Determine the [x, y] coordinate at the center of the cell enclosing the given text.  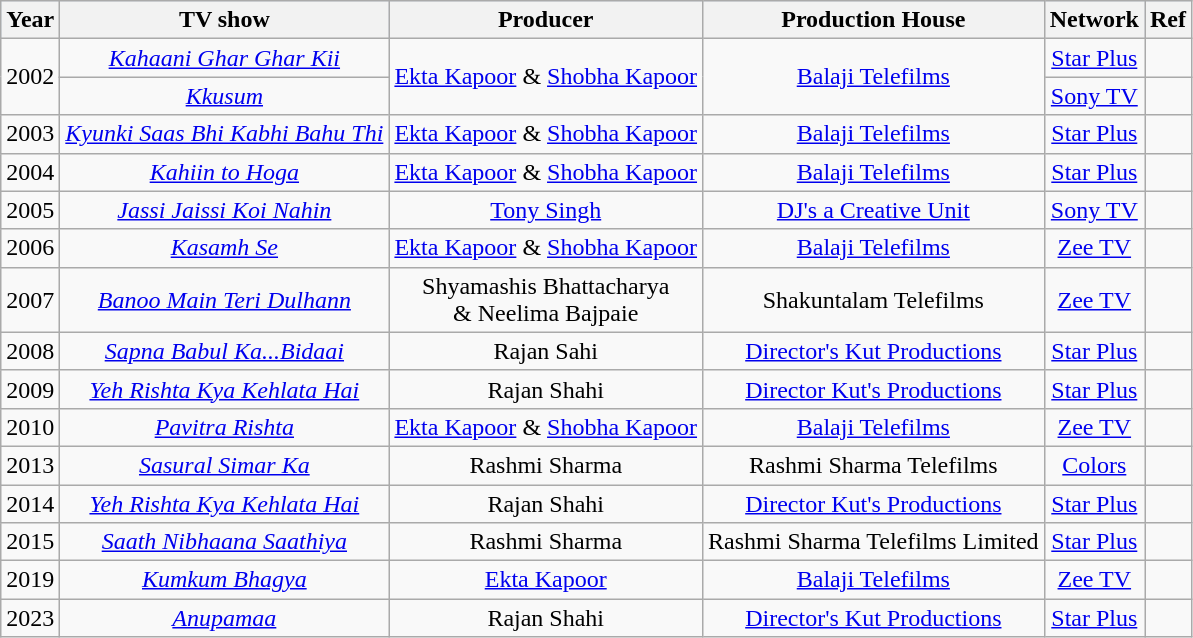
2015 [30, 542]
Rashmi Sharma Telefilms Limited [874, 542]
Kyunki Saas Bhi Kabhi Bahu Thi [224, 134]
Tony Singh [546, 210]
2005 [30, 210]
Ref [1168, 20]
2002 [30, 77]
Producer [546, 20]
TV show [224, 20]
Kkusum [224, 96]
2023 [30, 618]
Ekta Kapoor [546, 580]
Saath Nibhaana Saathiya [224, 542]
2008 [30, 351]
2003 [30, 134]
2019 [30, 580]
Banoo Main Teri Dulhann [224, 300]
Kahiin to Hoga [224, 172]
Year [30, 20]
Network [1094, 20]
2004 [30, 172]
Sapna Babul Ka...Bidaai [224, 351]
Rashmi Sharma Telefilms [874, 465]
2013 [30, 465]
2006 [30, 248]
Kumkum Bhagya [224, 580]
DJ's a Creative Unit [874, 210]
2010 [30, 427]
2009 [30, 389]
Rajan Sahi [546, 351]
2007 [30, 300]
Shyamashis Bhattacharya& Neelima Bajpaie [546, 300]
Colors [1094, 465]
Kahaani Ghar Ghar Kii [224, 58]
Pavitra Rishta [224, 427]
Sasural Simar Ka [224, 465]
Shakuntalam Telefilms [874, 300]
Kasamh Se [224, 248]
2014 [30, 503]
Jassi Jaissi Koi Nahin [224, 210]
Anupamaa [224, 618]
Production House [874, 20]
